Return the (X, Y) coordinate for the center point of the cell that contains the specified text.  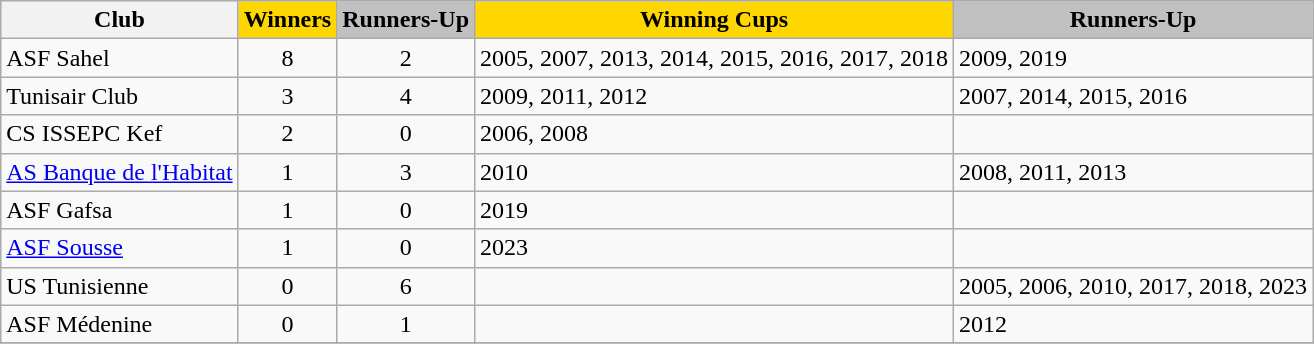
6 (406, 286)
4 (406, 96)
Tunisair Club (120, 96)
Winning Cups (714, 20)
2007, 2014, 2015, 2016 (1134, 96)
Club (120, 20)
8 (288, 58)
2009, 2011, 2012 (714, 96)
2009, 2019 (1134, 58)
2005, 2007, 2013, 2014, 2015, 2016, 2017, 2018 (714, 58)
2019 (714, 210)
2023 (714, 248)
2006, 2008 (714, 134)
Winners (288, 20)
2012 (1134, 324)
ASF Médenine (120, 324)
2008, 2011, 2013 (1134, 172)
ASF Sahel (120, 58)
2010 (714, 172)
US Tunisienne (120, 286)
ASF Sousse (120, 248)
CS ISSEPC Kef (120, 134)
AS Banque de l'Habitat (120, 172)
ASF Gafsa (120, 210)
2005, 2006, 2010, 2017, 2018, 2023 (1134, 286)
